Provide the (X, Y) coordinate of the cell's center where the given text is located.  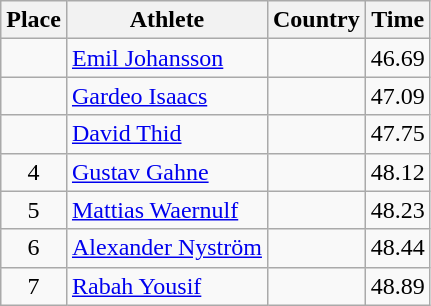
Gardeo Isaacs (166, 96)
Time (398, 20)
Mattias Waernulf (166, 210)
Emil Johansson (166, 58)
48.44 (398, 248)
7 (34, 286)
6 (34, 248)
48.12 (398, 172)
David Thid (166, 134)
Alexander Nyström (166, 248)
Country (316, 20)
Athlete (166, 20)
48.89 (398, 286)
5 (34, 210)
46.69 (398, 58)
Gustav Gahne (166, 172)
47.09 (398, 96)
Place (34, 20)
Rabah Yousif (166, 286)
48.23 (398, 210)
47.75 (398, 134)
4 (34, 172)
